Detect which cell encompasses the target text, then output its (X, Y) center coordinate. 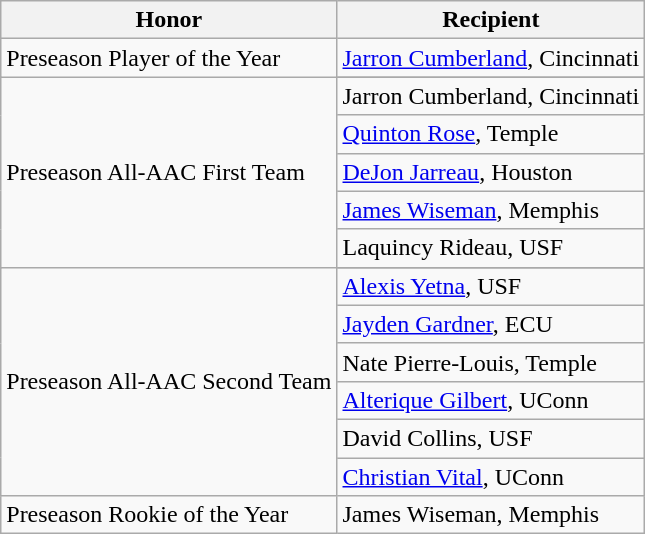
Recipient (491, 20)
Preseason All-AAC Second Team (169, 381)
Preseason Rookie of the Year (169, 515)
Christian Vital, UConn (491, 477)
Preseason Player of the Year (169, 58)
Nate Pierre-Louis, Temple (491, 362)
Preseason All-AAC First Team (169, 172)
Alexis Yetna, USF (491, 286)
Alterique Gilbert, UConn (491, 400)
DeJon Jarreau, Houston (491, 172)
Jayden Gardner, ECU (491, 324)
Quinton Rose, Temple (491, 134)
Laquincy Rideau, USF (491, 248)
David Collins, USF (491, 438)
Honor (169, 20)
